Search for the cell housing the specified text and yield its [x, y] center coordinate. 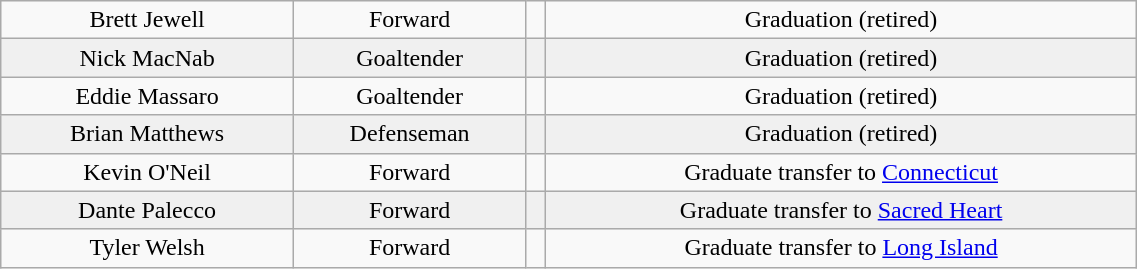
Eddie Massaro [148, 96]
Nick MacNab [148, 58]
Brian Matthews [148, 134]
Tyler Welsh [148, 248]
Graduate transfer to Long Island [841, 248]
Graduate transfer to Connecticut [841, 172]
Defenseman [409, 134]
Dante Palecco [148, 210]
Kevin O'Neil [148, 172]
Graduate transfer to Sacred Heart [841, 210]
Brett Jewell [148, 20]
